Return [X, Y] of the center of cell containing provided text 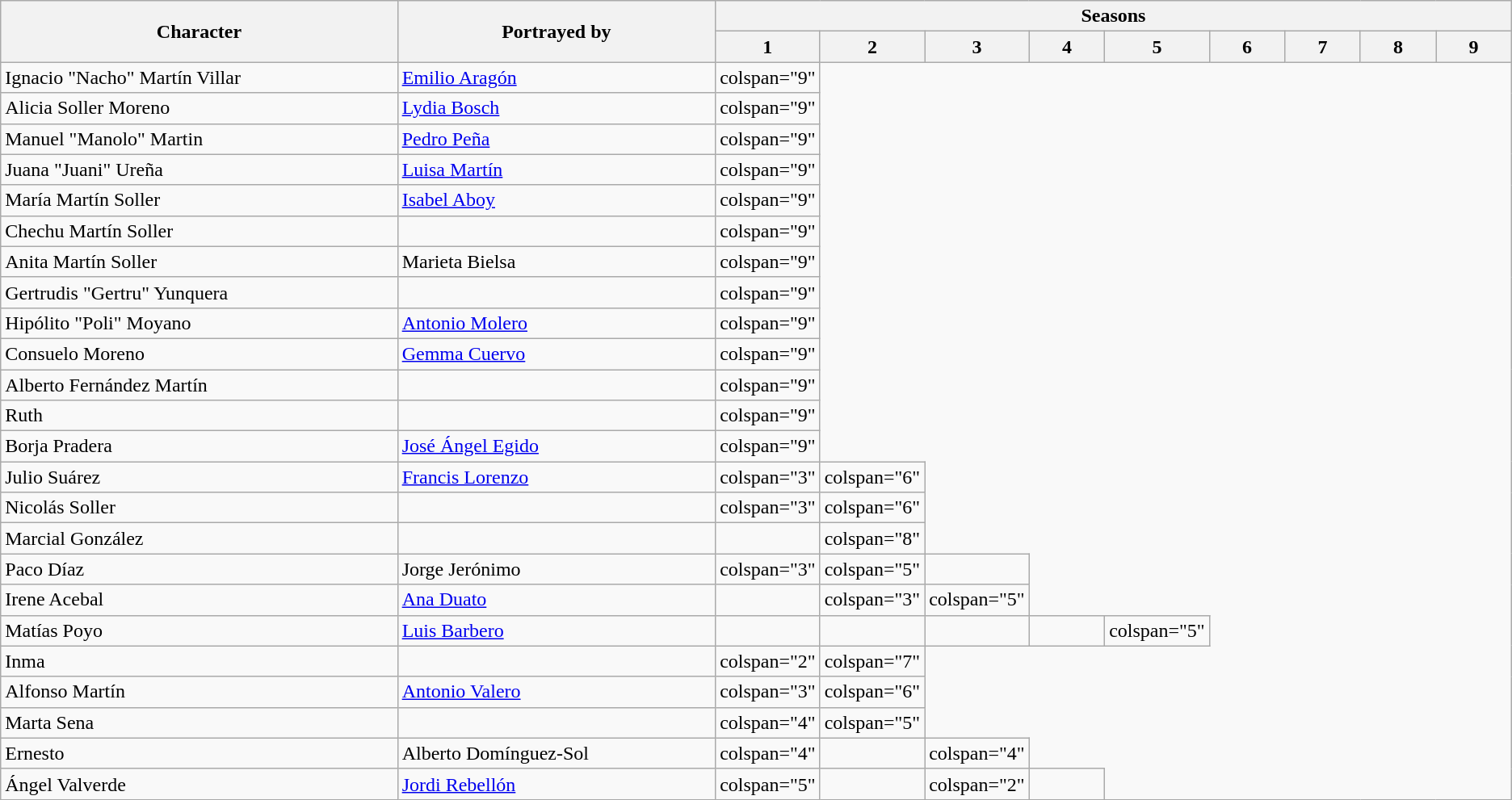
Gemma Cuervo [556, 354]
3 [977, 47]
colspan="8" [872, 538]
Alberto Domínguez-Sol [556, 753]
1 [768, 47]
Alfonso Martín [199, 692]
Hipólito "Poli" Moyano [199, 323]
Marcial González [199, 538]
Ana Duato [556, 600]
Juana "Juani" Ureña [199, 170]
Lydia Bosch [556, 108]
Antonio Molero [556, 323]
Gertrudis "Gertru" Yunquera [199, 292]
Ignacio "Nacho" Martín Villar [199, 77]
Isabel Aboy [556, 200]
8 [1398, 47]
6 [1247, 47]
Antonio Valero [556, 692]
Nicolás Soller [199, 508]
Julio Suárez [199, 477]
Borja Pradera [199, 446]
Portrayed by [556, 31]
Character [199, 31]
Pedro Peña [556, 139]
José Ángel Egido [556, 446]
Chechu Martín Soller [199, 231]
Seasons [1114, 16]
9 [1474, 47]
Ernesto [199, 753]
7 [1323, 47]
Manuel "Manolo" Martin [199, 139]
Marta Sena [199, 723]
Paco Díaz [199, 569]
Emilio Aragón [556, 77]
Irene Acebal [199, 600]
Consuelo Moreno [199, 354]
Matías Poyo [199, 630]
Francis Lorenzo [556, 477]
Jordi Rebellón [556, 784]
Luisa Martín [556, 170]
María Martín Soller [199, 200]
Luis Barbero [556, 630]
Marieta Bielsa [556, 262]
2 [872, 47]
Inma [199, 661]
5 [1157, 47]
4 [1067, 47]
Jorge Jerónimo [556, 569]
Ángel Valverde [199, 784]
Anita Martín Soller [199, 262]
Alberto Fernández Martín [199, 385]
Alicia Soller Moreno [199, 108]
Ruth [199, 416]
colspan="7" [872, 661]
